Output the [x, y] coordinate of the center of the cell containing the given text.  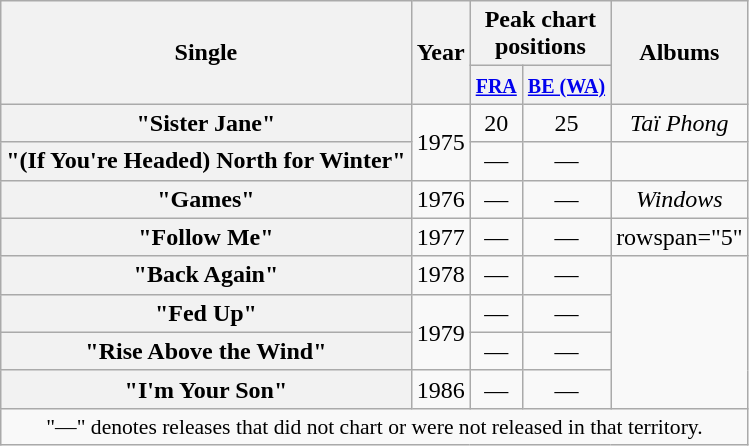
1979 [440, 332]
1976 [440, 199]
Year [440, 52]
"Back Again" [206, 275]
rowspan="5" [680, 237]
"(If You're Headed) North for Winter" [206, 161]
1977 [440, 237]
20 [496, 123]
"Follow Me" [206, 237]
1986 [440, 389]
Albums [680, 52]
"I'm Your Son" [206, 389]
"—" denotes releases that did not chart or were not released in that territory. [374, 426]
FRA [496, 85]
BE (WA) [566, 85]
Single [206, 52]
Windows [680, 199]
"Fed Up" [206, 313]
"Sister Jane" [206, 123]
Peak chartpositions [540, 34]
1978 [440, 275]
1975 [440, 142]
"Games" [206, 199]
Taï Phong [680, 123]
"Rise Above the Wind" [206, 351]
25 [566, 123]
